Search for the cell housing the specified text and yield its (X, Y) center coordinate. 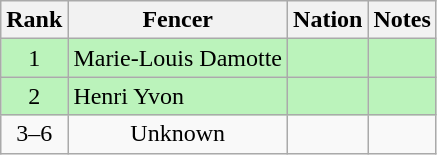
Rank (34, 20)
Unknown (178, 134)
Notes (402, 20)
2 (34, 96)
Henri Yvon (178, 96)
Marie-Louis Damotte (178, 58)
3–6 (34, 134)
1 (34, 58)
Fencer (178, 20)
Nation (328, 20)
